Detect which cell encompasses the target text, then output its (X, Y) center coordinate. 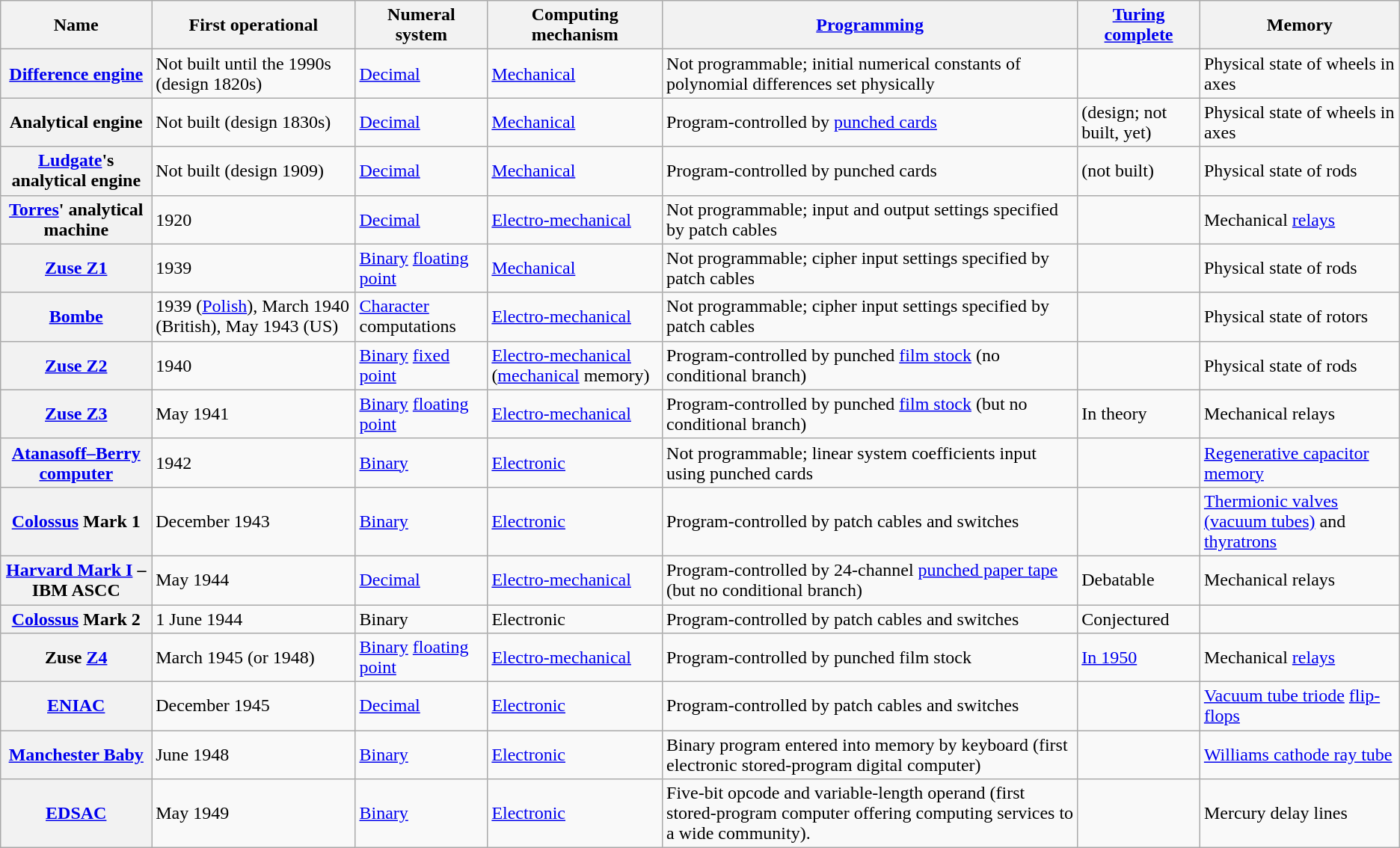
May 1944 (254, 580)
1939 (Polish), March 1940 (British), May 1943 (US) (254, 317)
Five-bit opcode and variable-length operand (first stored-program computer offering computing services to a wide community). (871, 814)
1942 (254, 462)
Not programmable; linear system coefficients input using punched cards (871, 462)
Ludgate's analytical engine (76, 170)
December 1945 (254, 706)
Not programmable; initial numerical constants of polynomial differences set physically (871, 73)
In 1950 (1139, 658)
Manchester Baby (76, 755)
Colossus Mark 1 (76, 521)
1939 (254, 268)
Character computations (422, 317)
Binary fixed point (422, 365)
Colossus Mark 2 (76, 618)
Zuse Z2 (76, 365)
1920 (254, 220)
1 June 1944 (254, 618)
Mercury delay lines (1300, 814)
Analytical engine (76, 123)
Zuse Z1 (76, 268)
Zuse Z4 (76, 658)
Memory (1300, 25)
(design; not built, yet) (1139, 123)
March 1945 (or 1948) (254, 658)
Vacuum tube triode flip-flops (1300, 706)
Computing mechanism (575, 25)
(not built) (1139, 170)
First operational (254, 25)
In theory (1139, 414)
Difference engine (76, 73)
Electro-mechanical (mechanical memory) (575, 365)
ENIAC (76, 706)
Zuse Z3 (76, 414)
Regenerative capacitor memory (1300, 462)
Not built until the 1990s (design 1820s) (254, 73)
Conjectured (1139, 618)
June 1948 (254, 755)
May 1941 (254, 414)
Numeral system (422, 25)
Program-controlled by punched film stock (no conditional branch) (871, 365)
Turing complete (1139, 25)
1940 (254, 365)
Torres' analytical machine (76, 220)
Program-controlled by 24-channel punched paper tape (but no conditional branch) (871, 580)
Program-controlled by punched film stock (but no conditional branch) (871, 414)
EDSAC (76, 814)
December 1943 (254, 521)
Binary program entered into memory by keyboard (first electronic stored-program digital computer) (871, 755)
Not programmable; input and output settings specified by patch cables (871, 220)
Thermionic valves (vacuum tubes) and thyratrons (1300, 521)
Name (76, 25)
Atanasoff–Berry computer (76, 462)
Bombe (76, 317)
Programming (871, 25)
Not built (design 1909) (254, 170)
Not built (design 1830s) (254, 123)
Debatable (1139, 580)
Physical state of rotors (1300, 317)
May 1949 (254, 814)
Program-controlled by punched film stock (871, 658)
Harvard Mark I – IBM ASCC (76, 580)
Williams cathode ray tube (1300, 755)
